Capture the cell that displays the provided text and extract its [x, y] central coordinate. 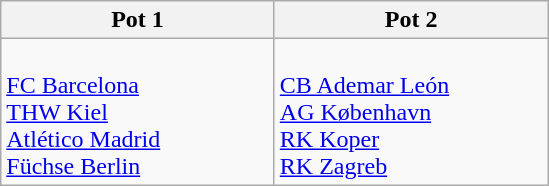
Pot 1 [138, 20]
CB Ademar León AG København RK Koper RK Zagreb [411, 112]
FC Barcelona THW Kiel Atlético Madrid Füchse Berlin [138, 112]
Pot 2 [411, 20]
